Locate the cell with the specified text and output its (x, y) center coordinate. 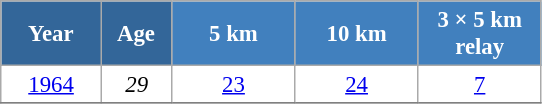
Age (136, 34)
1964 (52, 85)
29 (136, 85)
Year (52, 34)
3 × 5 km relay (480, 34)
10 km (356, 34)
5 km (234, 34)
24 (356, 85)
7 (480, 85)
23 (234, 85)
